Extract the (X, Y) coordinate from the center of the cell holding the provided text.  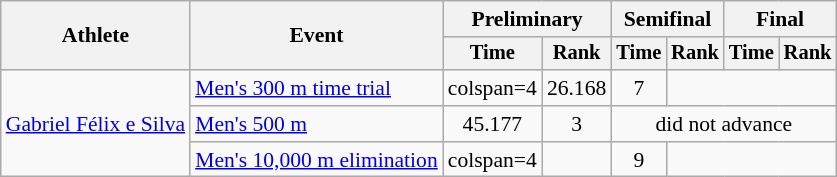
Gabriel Félix e Silva (96, 124)
colspan=4 (492, 88)
Men's 500 m (316, 124)
26.168 (576, 88)
did not advance (724, 124)
Semifinal (667, 19)
Men's 300 m time trial (316, 88)
Final (780, 19)
Athlete (96, 36)
45.177 (492, 124)
3 (576, 124)
Event (316, 36)
Preliminary (528, 19)
7 (638, 88)
